Determine the [X, Y] coordinate at the center of the cell enclosing the given text.  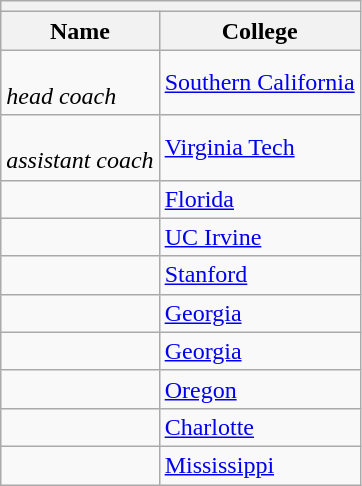
Mississippi [260, 465]
Southern California [260, 82]
Florida [260, 199]
UC Irvine [260, 237]
Stanford [260, 275]
assistant coach [80, 148]
College [260, 31]
Charlotte [260, 427]
Name [80, 31]
head coach [80, 82]
Virginia Tech [260, 148]
Oregon [260, 389]
